For the text-containing cell, return its midpoint in (x, y) coordinate format. 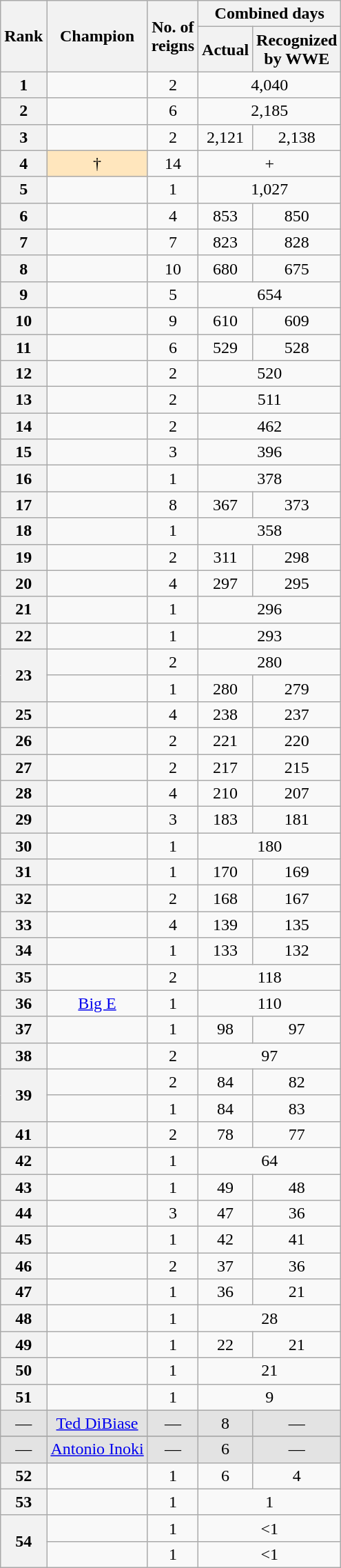
139 (226, 925)
29 (23, 820)
675 (297, 268)
462 (270, 426)
15 (23, 452)
207 (297, 794)
26 (23, 741)
132 (297, 951)
367 (226, 505)
215 (297, 767)
13 (23, 400)
217 (226, 767)
680 (226, 268)
298 (297, 557)
529 (226, 347)
77 (297, 1134)
83 (297, 1108)
610 (226, 321)
44 (23, 1214)
30 (23, 846)
181 (297, 820)
850 (297, 216)
135 (297, 925)
358 (270, 531)
Combined days (270, 14)
210 (226, 794)
+ (270, 163)
33 (23, 925)
110 (270, 1003)
295 (297, 583)
Actual (226, 50)
170 (226, 872)
45 (23, 1240)
39 (23, 1095)
64 (270, 1160)
78 (226, 1134)
No. ofreigns (172, 36)
520 (270, 374)
82 (297, 1082)
98 (226, 1029)
373 (297, 505)
654 (270, 294)
27 (23, 767)
18 (23, 531)
19 (23, 557)
823 (226, 242)
Antonio Inoki (97, 1449)
609 (297, 321)
Champion (97, 36)
2,185 (270, 111)
46 (23, 1266)
4,040 (270, 85)
32 (23, 898)
238 (226, 714)
180 (270, 846)
853 (226, 216)
† (97, 163)
Big E (97, 1003)
51 (23, 1397)
43 (23, 1187)
168 (226, 898)
Rank (23, 36)
118 (270, 977)
828 (297, 242)
16 (23, 479)
54 (23, 1541)
11 (23, 347)
296 (270, 610)
221 (226, 741)
38 (23, 1056)
167 (297, 898)
183 (226, 820)
17 (23, 505)
Recognizedby WWE (297, 50)
297 (226, 583)
2,138 (297, 137)
133 (226, 951)
35 (23, 977)
23 (23, 675)
311 (226, 557)
53 (23, 1502)
20 (23, 583)
50 (23, 1371)
52 (23, 1476)
2,121 (226, 137)
293 (270, 636)
378 (270, 479)
Ted DiBiase (97, 1423)
31 (23, 872)
34 (23, 951)
237 (297, 714)
169 (297, 872)
279 (297, 688)
528 (297, 347)
1,027 (270, 190)
220 (297, 741)
396 (270, 452)
25 (23, 714)
12 (23, 374)
511 (270, 400)
